Find where the given text appears and provide that cell's center as [x, y] coordinate. 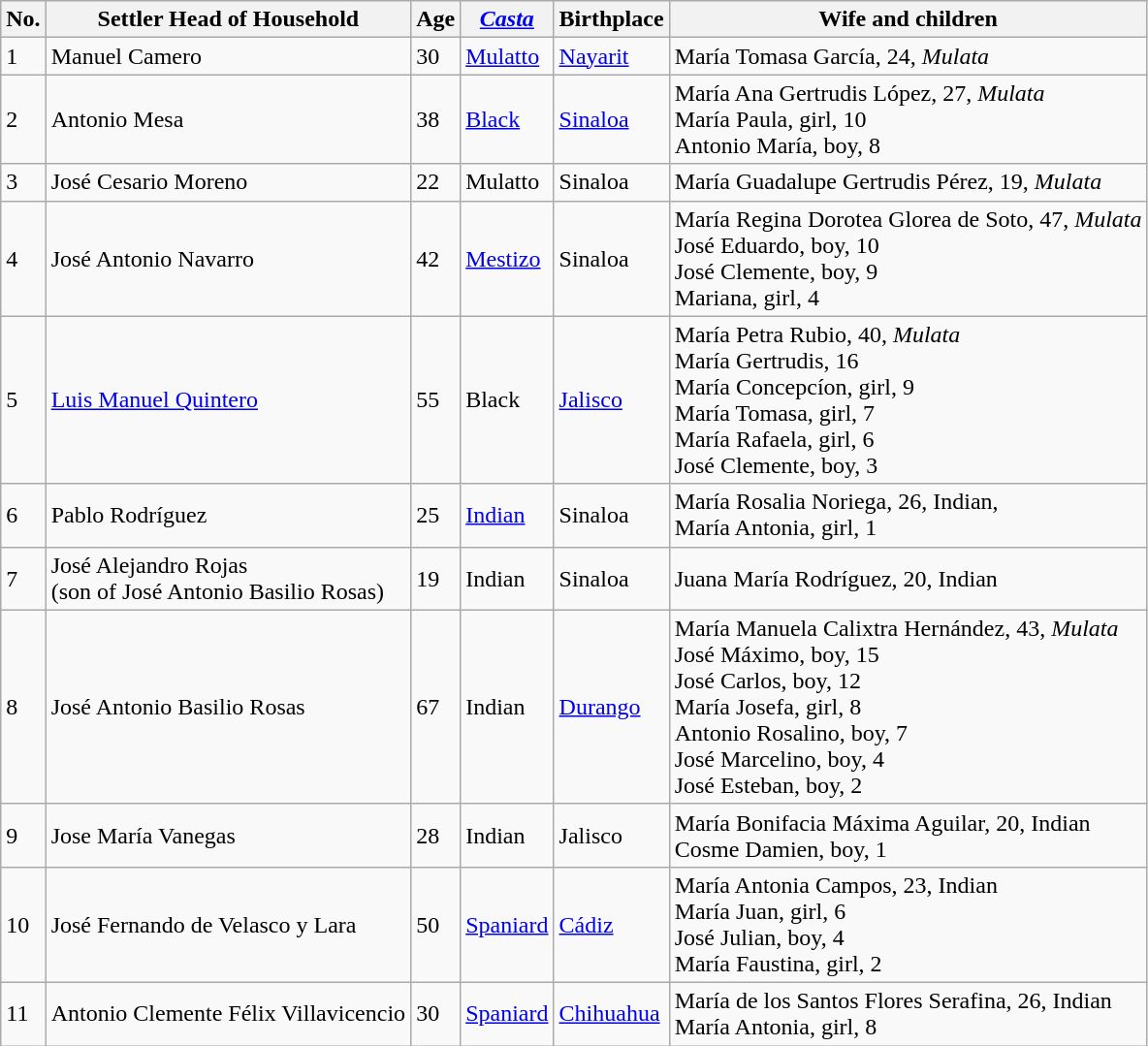
Cádiz [611, 925]
Nayarit [611, 56]
50 [436, 925]
11 [23, 1014]
2 [23, 119]
Antonio Clemente Félix Villavicencio [228, 1014]
María Antonia Campos, 23, Indian María Juan, girl, 6 José Julian, boy, 4 María Faustina, girl, 2 [908, 925]
Wife and children [908, 19]
No. [23, 19]
María Ana Gertrudis López, 27, Mulata María Paula, girl, 10 Antonio María, boy, 8 [908, 119]
5 [23, 399]
José Antonio Navarro [228, 258]
Mestizo [507, 258]
1 [23, 56]
7 [23, 578]
María Tomasa García, 24, Mulata [908, 56]
10 [23, 925]
Juana María Rodríguez, 20, Indian [908, 578]
Durango [611, 707]
José Alejandro Rojas (son of José Antonio Basilio Rosas) [228, 578]
Chihuahua [611, 1014]
María Guadalupe Gertrudis Pérez, 19, Mulata [908, 182]
Casta [507, 19]
Settler Head of Household [228, 19]
José Fernando de Velasco y Lara [228, 925]
José Cesario Moreno [228, 182]
9 [23, 836]
38 [436, 119]
Jose María Vanegas [228, 836]
Luis Manuel Quintero [228, 399]
25 [436, 516]
55 [436, 399]
6 [23, 516]
Pablo Rodríguez [228, 516]
8 [23, 707]
Antonio Mesa [228, 119]
Manuel Camero [228, 56]
José Antonio Basilio Rosas [228, 707]
22 [436, 182]
67 [436, 707]
María Petra Rubio, 40, Mulata María Gertrudis, 16 María Concepcíon, girl, 9 María Tomasa, girl, 7 María Rafaela, girl, 6 José Clemente, boy, 3 [908, 399]
Birthplace [611, 19]
42 [436, 258]
María de los Santos Flores Serafina, 26, Indian María Antonia, girl, 8 [908, 1014]
María Regina Dorotea Glorea de Soto, 47, Mulata José Eduardo, boy, 10 José Clemente, boy, 9 Mariana, girl, 4 [908, 258]
19 [436, 578]
María Bonifacia Máxima Aguilar, 20, Indian Cosme Damien, boy, 1 [908, 836]
María Rosalia Noriega, 26, Indian, María Antonia, girl, 1 [908, 516]
3 [23, 182]
4 [23, 258]
Age [436, 19]
28 [436, 836]
